Pinpoint the cell where the given text exists, returning its [x, y] midpoint coordinate. 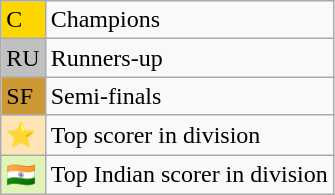
🇮🇳 [23, 174]
Runners-up [189, 58]
Top scorer in division [189, 135]
⭐ [23, 135]
Champions [189, 20]
RU [23, 58]
C [23, 20]
SF [23, 96]
Top Indian scorer in division [189, 174]
Semi-finals [189, 96]
